Identify which cell holds the provided text, then report its (x, y) central coordinate. 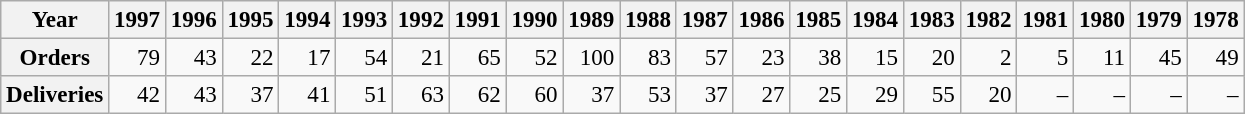
1991 (478, 20)
1986 (762, 20)
1985 (818, 20)
15 (876, 58)
1990 (534, 20)
Orders (55, 58)
63 (422, 95)
51 (364, 95)
1996 (194, 20)
25 (818, 95)
22 (250, 58)
1995 (250, 20)
2 (988, 58)
1982 (988, 20)
27 (762, 95)
1992 (422, 20)
1978 (1216, 20)
53 (648, 95)
23 (762, 58)
Year (55, 20)
60 (534, 95)
1981 (1046, 20)
41 (308, 95)
52 (534, 58)
54 (364, 58)
5 (1046, 58)
100 (592, 58)
1997 (138, 20)
65 (478, 58)
55 (932, 95)
1983 (932, 20)
57 (704, 58)
1980 (1102, 20)
Deliveries (55, 95)
1989 (592, 20)
49 (1216, 58)
1988 (648, 20)
1994 (308, 20)
21 (422, 58)
29 (876, 95)
79 (138, 58)
62 (478, 95)
1993 (364, 20)
83 (648, 58)
38 (818, 58)
11 (1102, 58)
45 (1158, 58)
1984 (876, 20)
1987 (704, 20)
1979 (1158, 20)
42 (138, 95)
17 (308, 58)
